Provide the [x, y] coordinate of the cell's center where the given text is located.  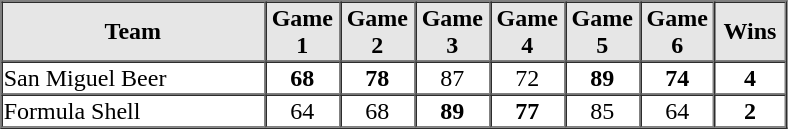
Game 4 [528, 32]
San Miguel Beer [133, 78]
72 [528, 78]
74 [678, 78]
Wins [750, 32]
Team [133, 32]
78 [378, 78]
85 [602, 110]
87 [452, 78]
Game 6 [678, 32]
Game 3 [452, 32]
Formula Shell [133, 110]
Game 2 [378, 32]
77 [528, 110]
Game 5 [602, 32]
2 [750, 110]
4 [750, 78]
Game 1 [302, 32]
